Return (x, y) of the center of cell containing provided text 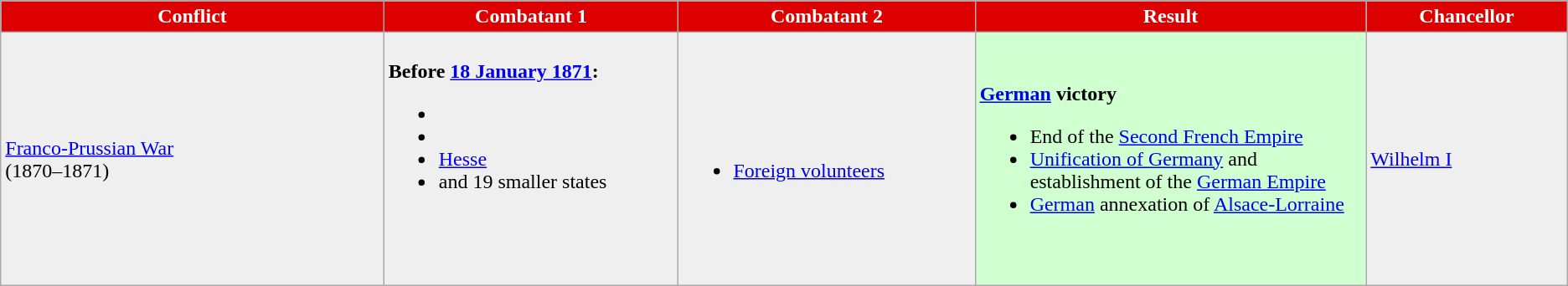
Franco-Prussian War(1870–1871) (193, 159)
Combatant 2 (827, 17)
Conflict (193, 17)
German victoryEnd of the Second French EmpireUnification of Germany and establishment of the German EmpireGerman annexation of Alsace-Lorraine (1171, 159)
Foreign volunteers (827, 159)
Wilhelm I (1467, 159)
Before 18 January 1871: Hesseand 19 smaller states (531, 159)
Result (1171, 17)
Chancellor (1467, 17)
Combatant 1 (531, 17)
